Capture the cell that displays the provided text and extract its (X, Y) central coordinate. 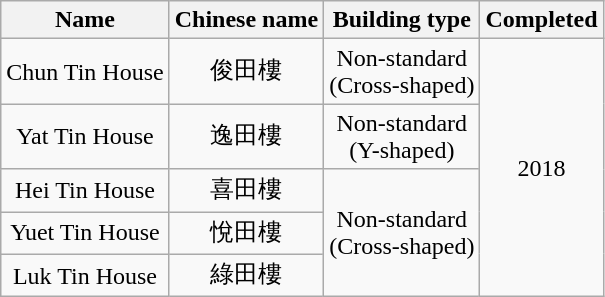
Chinese name (246, 20)
Chun Tin House (85, 72)
Luk Tin House (85, 276)
Non-standard(Y-shaped) (402, 136)
悅田樓 (246, 234)
Building type (402, 20)
俊田樓 (246, 72)
Name (85, 20)
Completed (542, 20)
喜田樓 (246, 190)
逸田樓 (246, 136)
Yat Tin House (85, 136)
2018 (542, 168)
Yuet Tin House (85, 234)
綠田樓 (246, 276)
Hei Tin House (85, 190)
